Find where the given text appears and provide that cell's center as (x, y) coordinate. 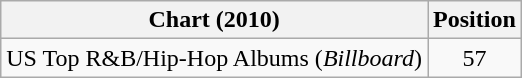
Position (475, 20)
US Top R&B/Hip-Hop Albums (Billboard) (214, 58)
Chart (2010) (214, 20)
57 (475, 58)
